Detect which cell encompasses the target text, then output its (X, Y) center coordinate. 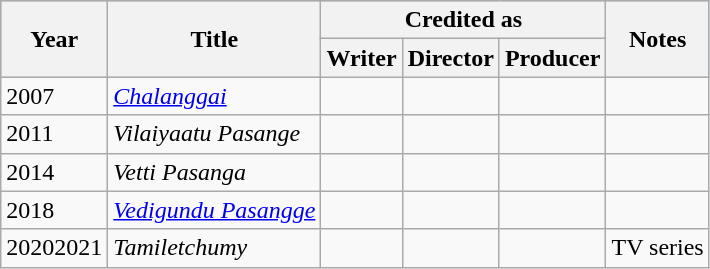
Writer (362, 58)
2011 (54, 134)
Vilaiyaatu Pasange (214, 134)
20202021 (54, 248)
Director (450, 58)
2014 (54, 172)
Year (54, 39)
Credited as (464, 20)
Producer (552, 58)
Vedigundu Pasangge (214, 210)
Chalanggai (214, 96)
Tamiletchumy (214, 248)
TV series (658, 248)
2018 (54, 210)
2007 (54, 96)
Title (214, 39)
Notes (658, 39)
Vetti Pasanga (214, 172)
